For the text-containing cell, return its midpoint in (X, Y) coordinate format. 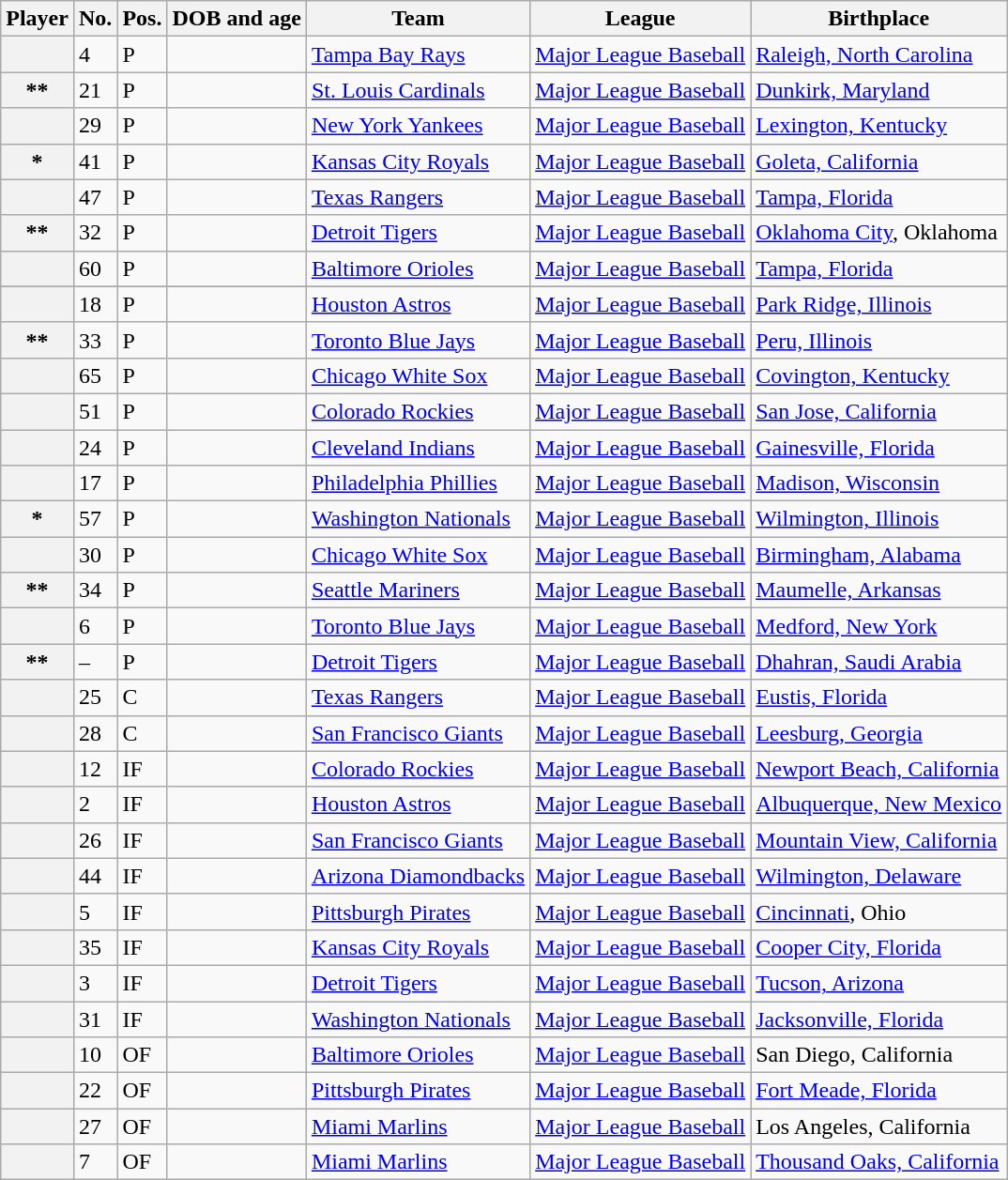
Team (418, 19)
Fort Meade, Florida (878, 1091)
Birthplace (878, 19)
Thousand Oaks, California (878, 1162)
Cincinnati, Ohio (878, 912)
28 (95, 733)
DOB and age (237, 19)
Gainesville, Florida (878, 448)
44 (95, 876)
10 (95, 1055)
34 (95, 590)
New York Yankees (418, 126)
San Diego, California (878, 1055)
Covington, Kentucky (878, 375)
Raleigh, North Carolina (878, 54)
Pos. (143, 19)
Tampa Bay Rays (418, 54)
5 (95, 912)
21 (95, 90)
San Jose, California (878, 411)
Cooper City, Florida (878, 947)
27 (95, 1126)
41 (95, 161)
Mountain View, California (878, 840)
22 (95, 1091)
31 (95, 1019)
Dhahran, Saudi Arabia (878, 662)
51 (95, 411)
Peru, Illinois (878, 340)
Maumelle, Arkansas (878, 590)
Eustis, Florida (878, 697)
Birmingham, Alabama (878, 555)
Arizona Diamondbacks (418, 876)
Philadelphia Phillies (418, 483)
Wilmington, Delaware (878, 876)
Player (38, 19)
Oklahoma City, Oklahoma (878, 233)
57 (95, 519)
29 (95, 126)
7 (95, 1162)
St. Louis Cardinals (418, 90)
60 (95, 268)
18 (95, 304)
Seattle Mariners (418, 590)
Cleveland Indians (418, 448)
Medford, New York (878, 626)
35 (95, 947)
25 (95, 697)
Lexington, Kentucky (878, 126)
League (640, 19)
17 (95, 483)
6 (95, 626)
65 (95, 375)
Park Ridge, Illinois (878, 304)
12 (95, 769)
4 (95, 54)
2 (95, 805)
Albuquerque, New Mexico (878, 805)
3 (95, 983)
24 (95, 448)
Wilmington, Illinois (878, 519)
Goleta, California (878, 161)
30 (95, 555)
Madison, Wisconsin (878, 483)
47 (95, 197)
32 (95, 233)
Los Angeles, California (878, 1126)
Tucson, Arizona (878, 983)
Jacksonville, Florida (878, 1019)
Dunkirk, Maryland (878, 90)
Newport Beach, California (878, 769)
33 (95, 340)
Leesburg, Georgia (878, 733)
– (95, 662)
No. (95, 19)
26 (95, 840)
